Identify which cell holds the provided text, then report its (X, Y) central coordinate. 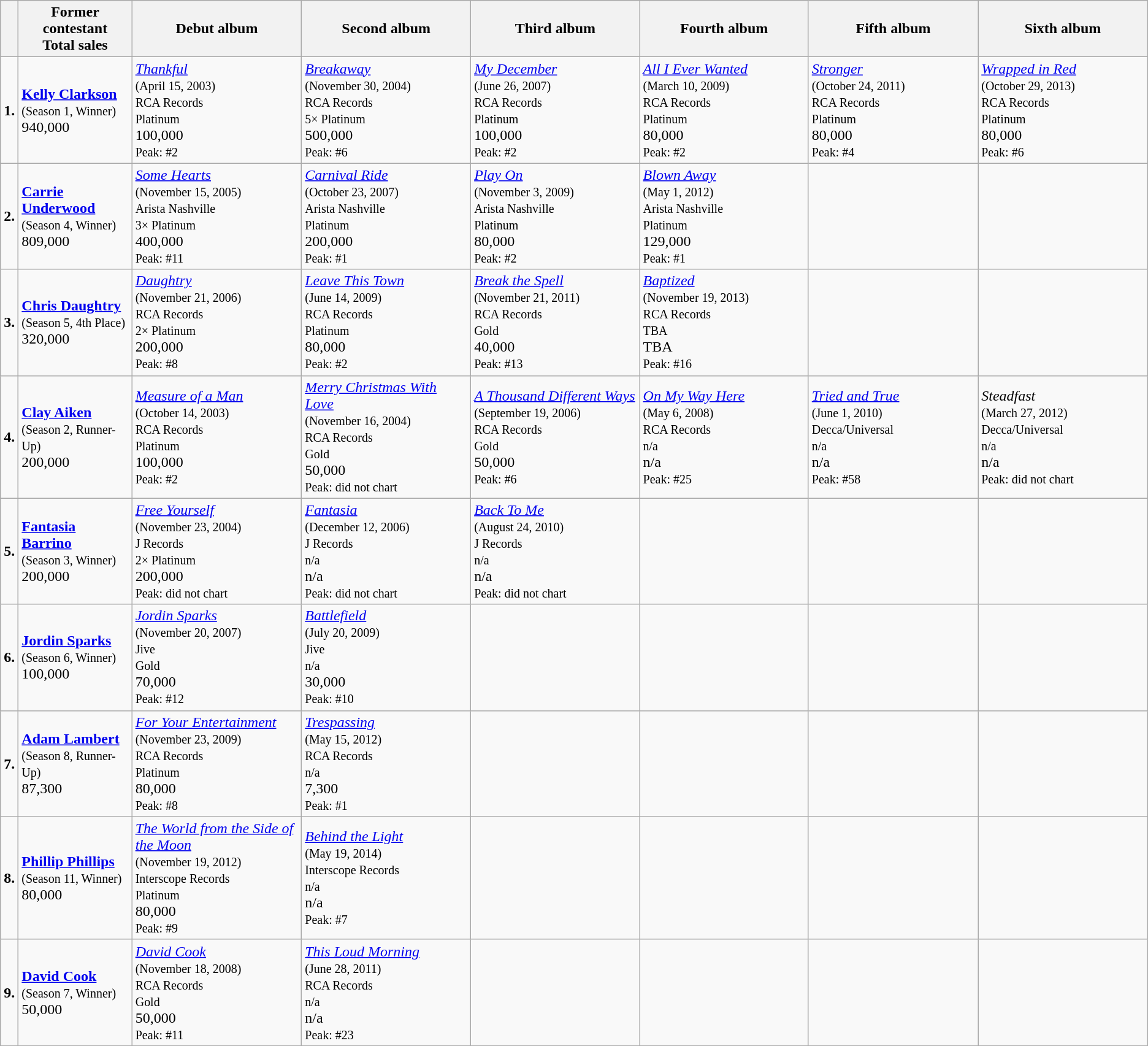
Fantasia Barrino (Season 3, Winner) 200,000 (75, 551)
Third album (556, 29)
Sixth album (1063, 29)
3. (10, 323)
Carrie Underwood (Season 4, Winner) 809,000 (75, 216)
Merry Christmas With Love (November 16, 2004) RCA RecordsGold 50,000Peak: did not chart (386, 437)
8. (10, 878)
Kelly Clarkson (Season 1, Winner) 940,000 (75, 110)
Battlefield(July 20, 2009)Jiven/a30,000Peak: #10 (386, 658)
On My Way Here (May 6, 2008) RCA Recordsn/a n/aPeak: #25 (724, 437)
2. (10, 216)
Daughtry(November 21, 2006) RCA Records 2× Platinum 200,000 Peak: #8 (217, 323)
David Cook (November 18, 2008) RCA RecordsGold50,000Peak: #11 (217, 993)
7. (10, 763)
4. (10, 437)
Chris Daughtry (Season 5, 4th Place) 320,000 (75, 323)
Jordin Sparks(November 20, 2007)JiveGold70,000Peak: #12 (217, 658)
Measure of a Man (October 14, 2003) RCA RecordsPlatinum 100,000Peak: #2 (217, 437)
Fifth album (893, 29)
Behind the Light (May 19, 2014) Interscope Recordsn/an/aPeak: #7 (386, 878)
Fantasia (December 12, 2006) J Recordsn/a n/aPeak: did not chart (386, 551)
Adam Lambert (Season 8, Runner-Up) 87,300 (75, 763)
Clay Aiken (Season 2, Runner-Up) 200,000 (75, 437)
Trespassing(May 15, 2012)RCA Recordsn/a7,300Peak: #1 (386, 763)
Stronger (October 24, 2011) RCA Records Platinum 80,000 Peak: #4 (893, 110)
Second album (386, 29)
Play On (November 3, 2009) Arista NashvillePlatinum 80,000Peak: #2 (556, 216)
Some Hearts (November 15, 2005) Arista Nashville3× Platinum 400,000Peak: #11 (217, 216)
Carnival Ride (October 23, 2007) Arista NashvillePlatinum200,000Peak: #1 (386, 216)
5. (10, 551)
Debut album (217, 29)
Jordin Sparks (Season 6, Winner) 100,000 (75, 658)
All I Ever Wanted (March 10, 2009) RCA Records Platinum 80,000 Peak: #2 (724, 110)
Phillip Phillips (Season 11, Winner) 80,000 (75, 878)
A Thousand Different Ways (September 19, 2006) RCA RecordsGold 50,000Peak: #6 (556, 437)
Tried and True (June 1, 2010) Decca/Universaln/an/aPeak: #58 (893, 437)
Back To Me (August 24, 2010) J Recordsn/an/aPeak: did not chart (556, 551)
Wrapped in Red (October 29, 2013) RCA Records Platinum 80,000 Peak: #6 (1063, 110)
Blown Away(May 1, 2012)Arista NashvillePlatinum129,000Peak: #1 (724, 216)
Break the Spell (November 21, 2011) RCA Records Gold 40,000 Peak: #13 (556, 323)
Free Yourself (November 23, 2004) J Records2× Platinum200,000Peak: did not chart (217, 551)
Fourth album (724, 29)
The World from the Side of the Moon (November 19, 2012) Interscope RecordsPlatinum80,000Peak: #9 (217, 878)
For Your Entertainment(November 23, 2009)RCA RecordsPlatinum80,000Peak: #8 (217, 763)
David Cook (Season 7, Winner) 50,000 (75, 993)
Baptized (November 19, 2013) RCA Records TBA TBA Peak: #16 (724, 323)
Steadfast (March 27, 2012) Decca/Universaln/an/aPeak: did not chart (1063, 437)
This Loud Morning (June 28, 2011) RCA Recordsn/an/aPeak: #23 (386, 993)
6. (10, 658)
Former contestantTotal sales (75, 29)
My December (June 26, 2007) RCA Records Platinum 100,000 Peak: #2 (556, 110)
Thankful (April 15, 2003) RCA Records Platinum 100,000 Peak: #2 (217, 110)
1. (10, 110)
Breakaway (November 30, 2004) RCA Records 5× Platinum 500,000 Peak: #6 (386, 110)
Leave This Town (June 14, 2009) RCA Records Platinum 80,000 Peak: #2 (386, 323)
9. (10, 993)
